Extract the (X, Y) coordinate from the center of the cell holding the provided text.  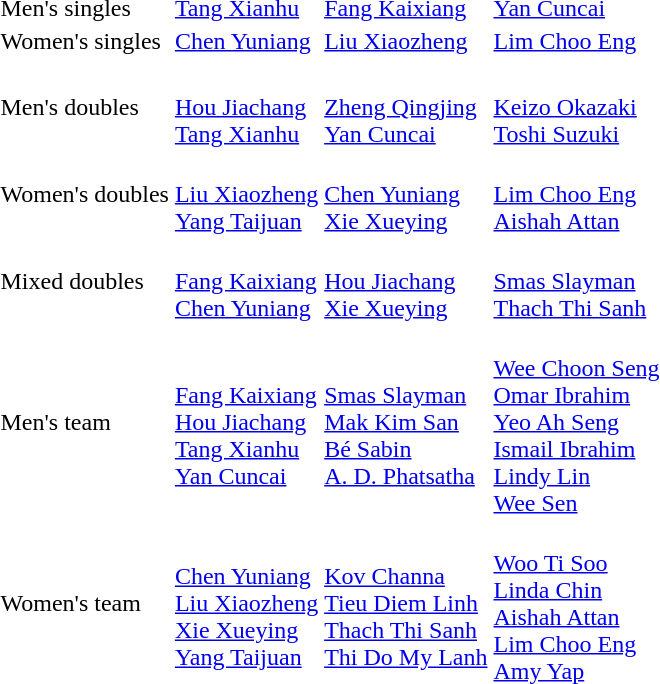
Liu Xiaozheng (406, 41)
Fang KaixiangChen Yuniang (246, 281)
Hou JiachangTang Xianhu (246, 107)
Liu XiaozhengYang Taijuan (246, 194)
Fang KaixiangHou JiachangTang XianhuYan Cuncai (246, 422)
Smas SlaymanMak Kim SanBé SabinA. D. Phatsatha (406, 422)
Chen YuniangXie Xueying (406, 194)
Hou JiachangXie Xueying (406, 281)
Zheng QingjingYan Cuncai (406, 107)
Chen Yuniang (246, 41)
